Pinpoint the cell where the given text exists, returning its (X, Y) midpoint coordinate. 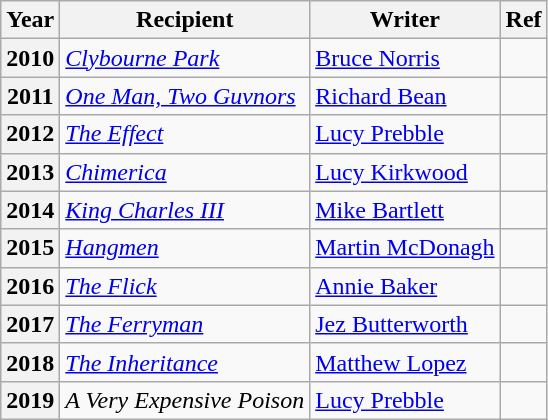
2018 (30, 362)
2016 (30, 286)
The Flick (185, 286)
2017 (30, 324)
2010 (30, 58)
Lucy Kirkwood (405, 172)
Mike Bartlett (405, 210)
Bruce Norris (405, 58)
A Very Expensive Poison (185, 400)
Writer (405, 20)
2014 (30, 210)
Matthew Lopez (405, 362)
King Charles III (185, 210)
Richard Bean (405, 96)
2019 (30, 400)
Annie Baker (405, 286)
Hangmen (185, 248)
The Effect (185, 134)
Martin McDonagh (405, 248)
Ref (524, 20)
Year (30, 20)
2015 (30, 248)
2011 (30, 96)
Clybourne Park (185, 58)
2013 (30, 172)
The Ferryman (185, 324)
Recipient (185, 20)
2012 (30, 134)
Jez Butterworth (405, 324)
The Inheritance (185, 362)
Chimerica (185, 172)
One Man, Two Guvnors (185, 96)
